Search for the cell housing the specified text and yield its (x, y) center coordinate. 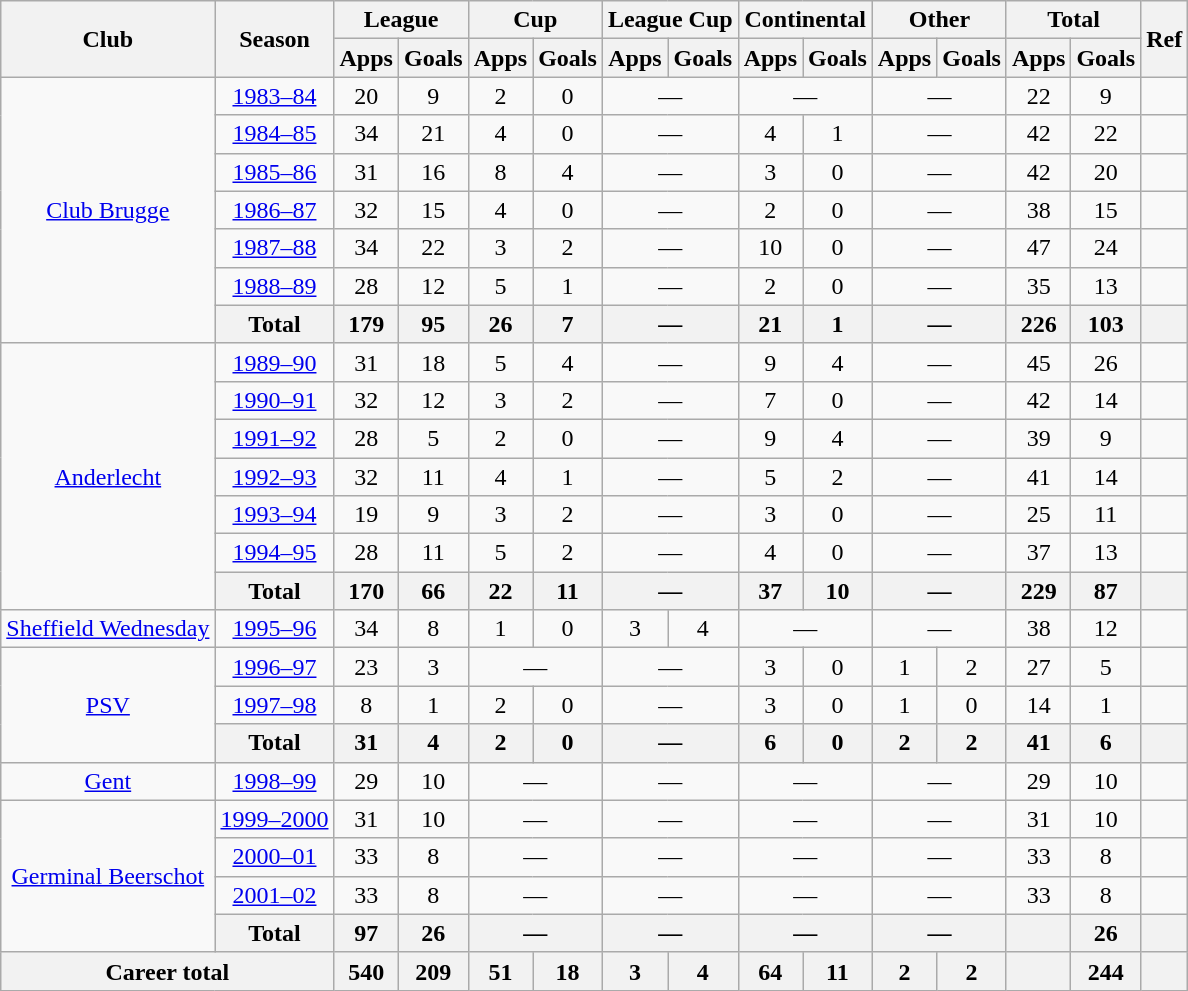
23 (366, 667)
1999–2000 (274, 819)
Ref (1164, 39)
Other (939, 20)
95 (433, 324)
1998–99 (274, 781)
Cup (535, 20)
45 (1038, 362)
51 (500, 971)
Gent (108, 781)
1985–86 (274, 172)
170 (366, 591)
Club Brugge (108, 210)
1997–98 (274, 705)
1987–88 (274, 248)
244 (1106, 971)
Germinal Beerschot (108, 876)
103 (1106, 324)
209 (433, 971)
2001–02 (274, 895)
2000–01 (274, 857)
1993–94 (274, 515)
1994–95 (274, 553)
179 (366, 324)
1984–85 (274, 134)
1991–92 (274, 438)
1996–97 (274, 667)
87 (1106, 591)
Anderlecht (108, 476)
64 (770, 971)
Season (274, 39)
League Cup (670, 20)
19 (366, 515)
25 (1038, 515)
Continental (805, 20)
Sheffield Wednesday (108, 629)
27 (1038, 667)
Career total (168, 971)
16 (433, 172)
229 (1038, 591)
24 (1106, 248)
540 (366, 971)
66 (433, 591)
Club (108, 39)
97 (366, 933)
PSV (108, 705)
47 (1038, 248)
39 (1038, 438)
1986–87 (274, 210)
League (401, 20)
1988–89 (274, 286)
1995–96 (274, 629)
1989–90 (274, 362)
226 (1038, 324)
1992–93 (274, 477)
1990–91 (274, 400)
35 (1038, 286)
1983–84 (274, 96)
